Locate the cell with the specified text and output its (X, Y) center coordinate. 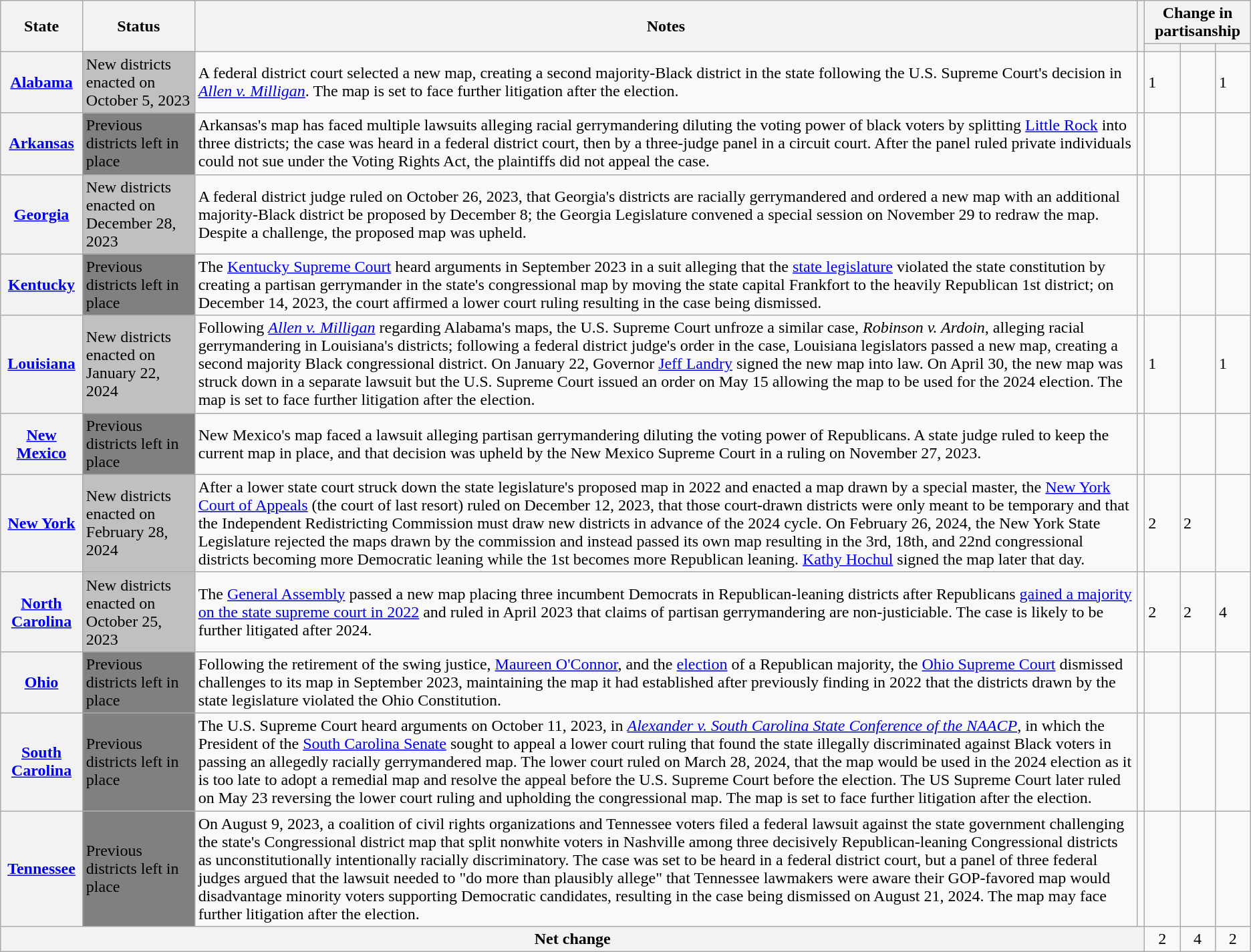
New Mexico (41, 444)
South Carolina (41, 762)
Louisiana (41, 364)
New districts enacted on October 25, 2023 (138, 612)
North Carolina (41, 612)
New districts enacted on October 5, 2023 (138, 82)
Arkansas (41, 144)
Status (138, 26)
Notes (666, 26)
Kentucky (41, 285)
New districts enacted on February 28, 2024 (138, 523)
Change in partisanship (1198, 23)
New districts enacted on January 22, 2024 (138, 364)
New districts enacted on December 28, 2023 (138, 214)
Tennessee (41, 868)
Alabama (41, 82)
State (41, 26)
New York (41, 523)
Net change (573, 939)
Georgia (41, 214)
Ohio (41, 682)
